Capture the cell that displays the provided text and extract its [X, Y] central coordinate. 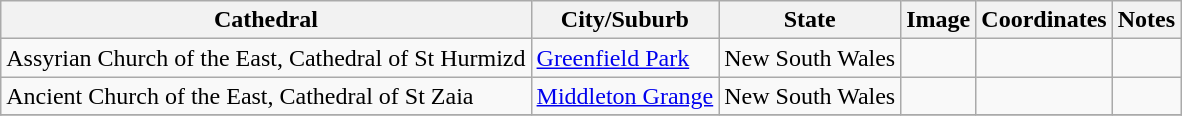
Ancient Church of the East, Cathedral of St Zaia [266, 96]
Greenfield Park [625, 58]
Assyrian Church of the East, Cathedral of St Hurmizd [266, 58]
Image [938, 20]
Middleton Grange [625, 96]
City/Suburb [625, 20]
Cathedral [266, 20]
Coordinates [1044, 20]
Notes [1146, 20]
State [810, 20]
